Pinpoint the cell where the given text exists, returning its [x, y] midpoint coordinate. 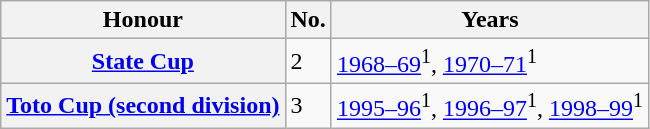
1968–691, 1970–711 [490, 62]
State Cup [143, 62]
Honour [143, 20]
1995–961, 1996–971, 1998–991 [490, 106]
3 [308, 106]
2 [308, 62]
No. [308, 20]
Years [490, 20]
Toto Cup (second division) [143, 106]
